Scan for the cell matching the given text and deliver its [X, Y] coordinate at center. 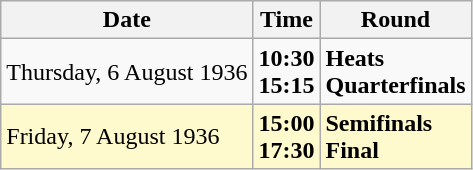
Heats Quarterfinals [396, 72]
Round [396, 20]
15:00 17:30 [286, 136]
Friday, 7 August 1936 [127, 136]
Date [127, 20]
Thursday, 6 August 1936 [127, 72]
Time [286, 20]
Semifinals Final [396, 136]
10:30 15:15 [286, 72]
